Determine the [x, y] coordinate at the center of the cell enclosing the given text.  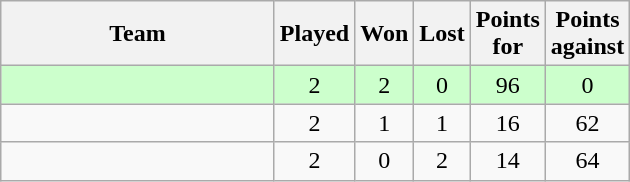
Won [384, 34]
Lost [442, 34]
16 [508, 123]
Points for [508, 34]
96 [508, 85]
64 [587, 161]
Played [314, 34]
Team [138, 34]
Points against [587, 34]
14 [508, 161]
62 [587, 123]
